For the text-containing cell, return its midpoint in [X, Y] coordinate format. 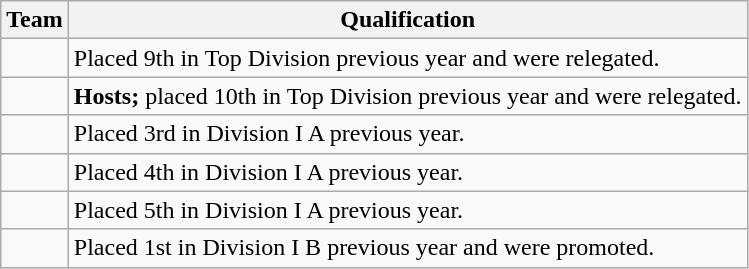
Qualification [408, 20]
Hosts; placed 10th in Top Division previous year and were relegated. [408, 96]
Placed 3rd in Division I A previous year. [408, 134]
Team [35, 20]
Placed 5th in Division I A previous year. [408, 210]
Placed 9th in Top Division previous year and were relegated. [408, 58]
Placed 4th in Division I A previous year. [408, 172]
Placed 1st in Division I B previous year and were promoted. [408, 248]
